Find where the given text appears and provide that cell's center as (x, y) coordinate. 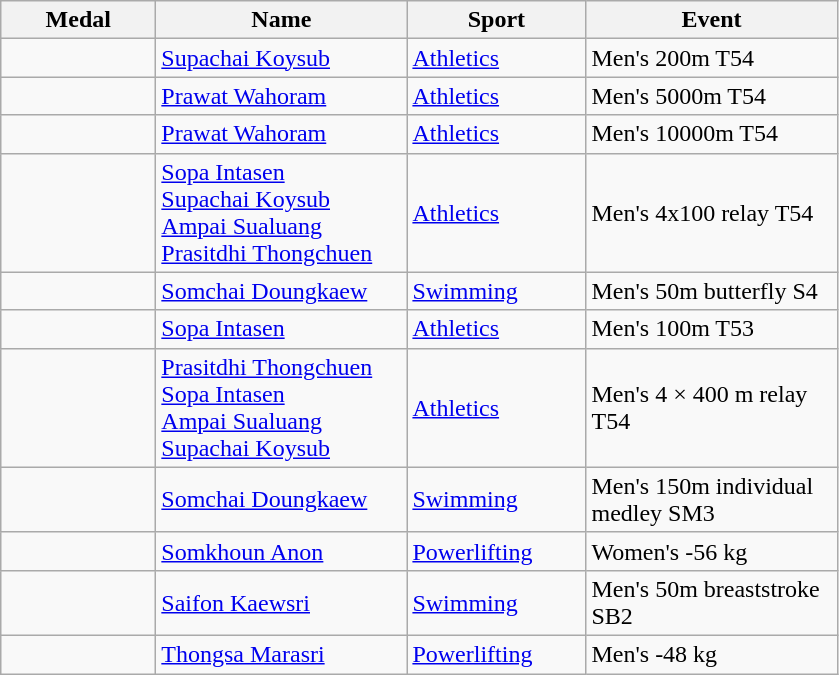
Men's 5000m T54 (712, 96)
Medal (78, 20)
Men's 4x100 relay T54 (712, 212)
Thongsa Marasri (282, 654)
Men's 4 × 400 m relay T54 (712, 408)
Sopa Intasen Supachai Koysub Ampai Sualuang Prasitdhi Thongchuen (282, 212)
Men's 10000m T54 (712, 134)
Sopa Intasen (282, 329)
Men's -48 kg (712, 654)
Saifon Kaewsri (282, 602)
Men's 50m butterfly S4 (712, 291)
Prasitdhi Thongchuen Sopa Intasen Ampai Sualuang Supachai Koysub (282, 408)
Men's 150m individual medley SM3 (712, 500)
Sport (496, 20)
Somkhoun Anon (282, 551)
Event (712, 20)
Men's 100m T53 (712, 329)
Men's 50m breaststroke SB2 (712, 602)
Men's 200m T54 (712, 58)
Name (282, 20)
Supachai Koysub (282, 58)
Women's -56 kg (712, 551)
